Determine the [X, Y] coordinate at the center of the cell enclosing the given text.  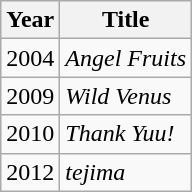
Angel Fruits [126, 58]
Year [30, 20]
2004 [30, 58]
2012 [30, 172]
Wild Venus [126, 96]
2010 [30, 134]
2009 [30, 96]
tejima [126, 172]
Thank Yuu! [126, 134]
Title [126, 20]
